Scan for the cell matching the given text and deliver its [x, y] coordinate at center. 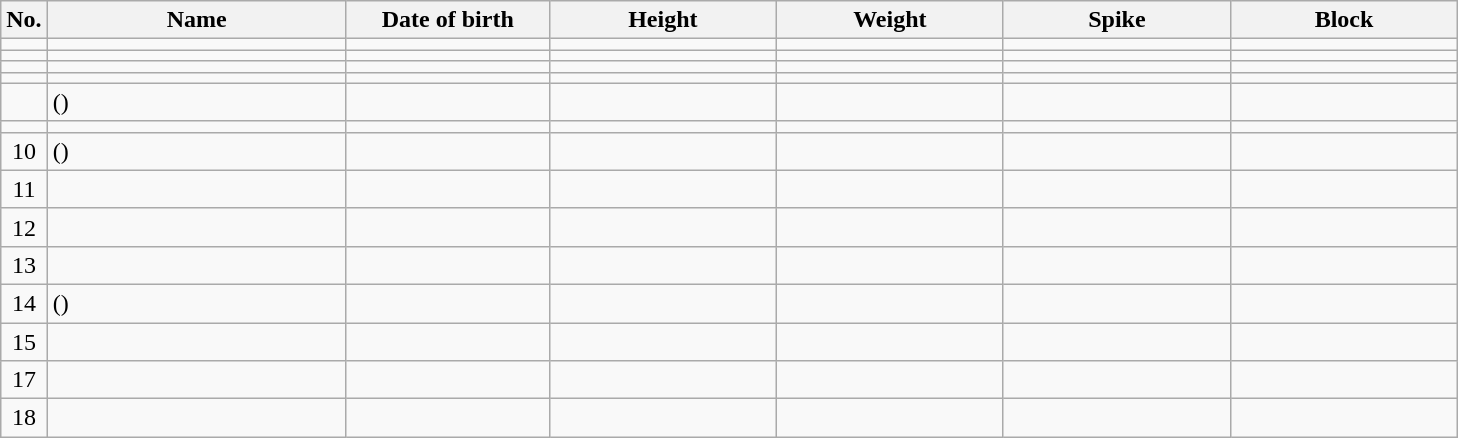
Block [1344, 20]
Weight [890, 20]
Name [196, 20]
Date of birth [448, 20]
17 [24, 380]
18 [24, 418]
Height [662, 20]
12 [24, 227]
11 [24, 189]
13 [24, 265]
15 [24, 341]
10 [24, 151]
Spike [1116, 20]
No. [24, 20]
14 [24, 303]
